Provide the (x, y) coordinate of the cell's center where the given text is located.  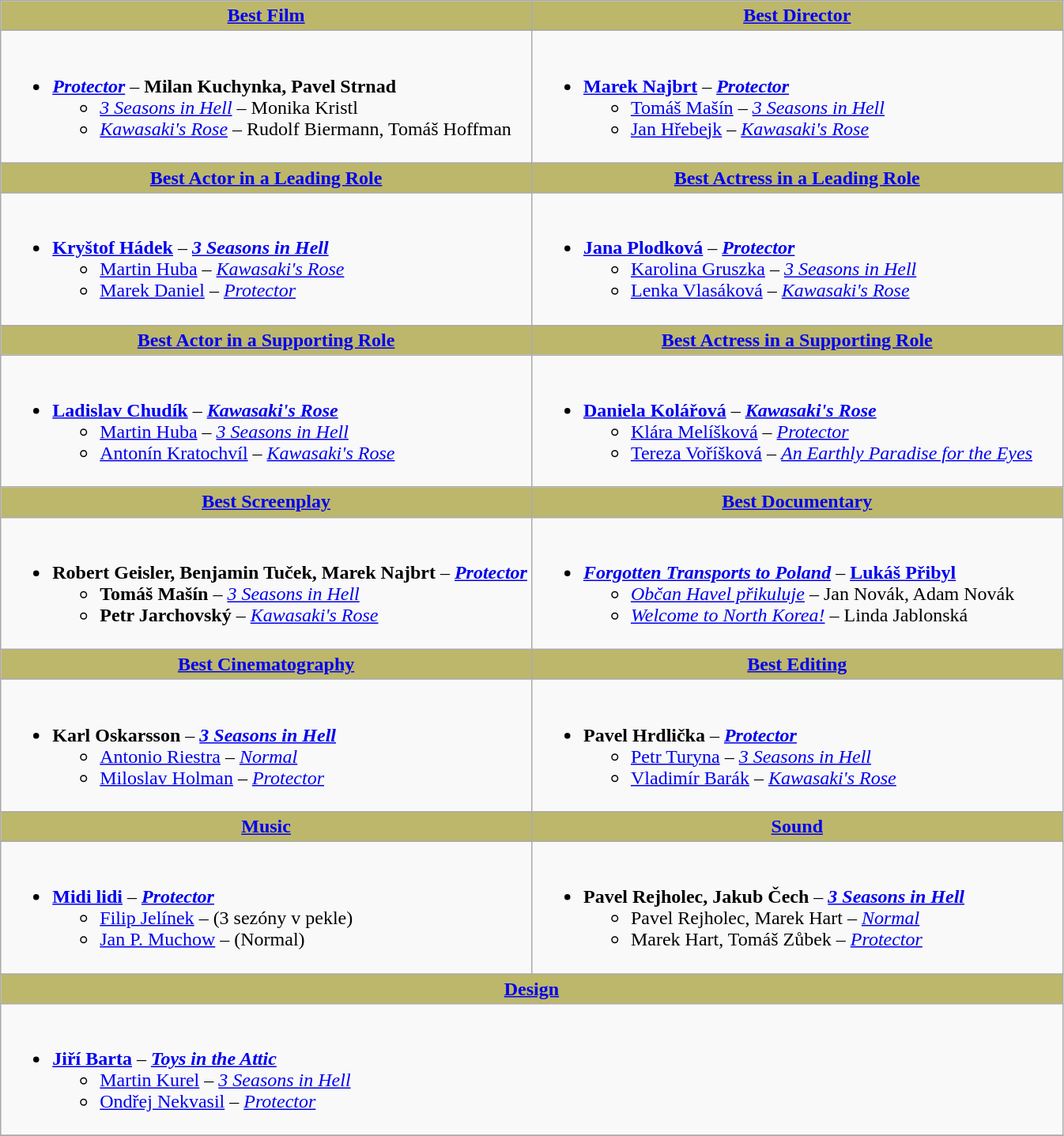
Best Actor in a Leading Role (266, 178)
Best Editing (797, 664)
Music (266, 826)
Best Documentary (797, 502)
Protector – Milan Kuchynka, Pavel Strnad3 Seasons in Hell – Monika KristlKawasaki's Rose – Rudolf Biermann, Tomáš Hoffman (266, 96)
Midi lidi – ProtectorFilip Jelínek – (3 sezóny v pekle)Jan P. Muchow – (Normal) (266, 908)
Jiří Barta – Toys in the AtticMartin Kurel – 3 Seasons in HellOndřej Nekvasil – Protector (531, 1070)
Sound (797, 826)
Forgotten Transports to Poland – Lukáš PřibylObčan Havel přikuluje – Jan Novák, Adam NovákWelcome to North Korea! – Linda Jablonská (797, 583)
Best Film (266, 16)
Best Screenplay (266, 502)
Robert Geisler, Benjamin Tuček, Marek Najbrt – ProtectorTomáš Mašín – 3 Seasons in HellPetr Jarchovský – Kawasaki's Rose (266, 583)
Pavel Hrdlička – ProtectorPetr Turyna – 3 Seasons in HellVladimír Barák – Kawasaki's Rose (797, 745)
Best Director (797, 16)
Karl Oskarsson – 3 Seasons in HellAntonio Riestra – NormalMiloslav Holman – Protector (266, 745)
Daniela Kolářová – Kawasaki's RoseKlára Melíšková – ProtectorTereza Voříšková – An Earthly Paradise for the Eyes (797, 421)
Design (531, 989)
Best Cinematography (266, 664)
Kryštof Hádek – 3 Seasons in HellMartin Huba – Kawasaki's RoseMarek Daniel – Protector (266, 259)
Best Actor in a Supporting Role (266, 340)
Best Actress in a Supporting Role (797, 340)
Marek Najbrt – ProtectorTomáš Mašín – 3 Seasons in HellJan Hřebejk – Kawasaki's Rose (797, 96)
Jana Plodková – ProtectorKarolina Gruszka – 3 Seasons in HellLenka Vlasáková – Kawasaki's Rose (797, 259)
Pavel Rejholec, Jakub Čech – 3 Seasons in HellPavel Rejholec, Marek Hart – NormalMarek Hart, Tomáš Zůbek – Protector (797, 908)
Best Actress in a Leading Role (797, 178)
Ladislav Chudík – Kawasaki's RoseMartin Huba – 3 Seasons in HellAntonín Kratochvíl – Kawasaki's Rose (266, 421)
